From the cell containing the given text, extract its center point as [X, Y] coordinate. 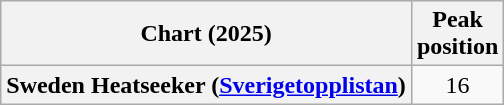
Chart (2025) [206, 34]
Sweden Heatseeker (Sverigetopplistan) [206, 85]
Peakposition [457, 34]
16 [457, 85]
